Detect which cell encompasses the target text, then output its (x, y) center coordinate. 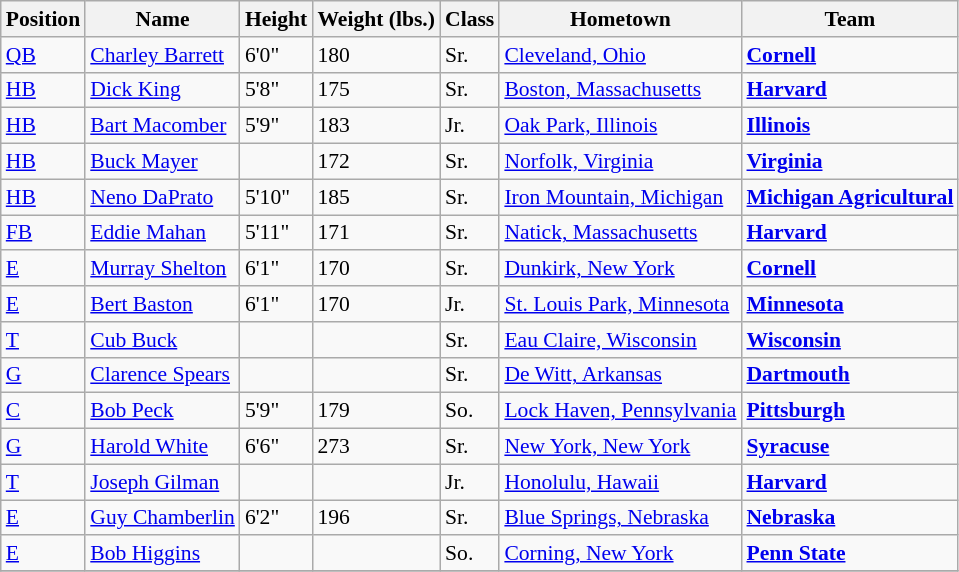
Height (276, 19)
Nebraska (850, 518)
196 (376, 518)
Virginia (850, 162)
De Witt, Arkansas (620, 375)
273 (376, 447)
Bert Baston (162, 304)
Natick, Massachusetts (620, 233)
FB (43, 233)
Dick King (162, 90)
Eau Claire, Wisconsin (620, 340)
Dartmouth (850, 375)
Boston, Massachusetts (620, 90)
Penn State (850, 554)
Joseph Gilman (162, 482)
Wisconsin (850, 340)
Team (850, 19)
Charley Barrett (162, 55)
5'10" (276, 197)
C (43, 411)
179 (376, 411)
175 (376, 90)
6'6" (276, 447)
180 (376, 55)
Iron Mountain, Michigan (620, 197)
Bob Higgins (162, 554)
5'8" (276, 90)
Pittsburgh (850, 411)
Cleveland, Ohio (620, 55)
Syracuse (850, 447)
Honolulu, Hawaii (620, 482)
Bart Macomber (162, 126)
Harold White (162, 447)
QB (43, 55)
Buck Mayer (162, 162)
Eddie Mahan (162, 233)
171 (376, 233)
Blue Springs, Nebraska (620, 518)
Norfolk, Virginia (620, 162)
Minnesota (850, 304)
Cub Buck (162, 340)
Position (43, 19)
172 (376, 162)
185 (376, 197)
New York, New York (620, 447)
5'11" (276, 233)
St. Louis Park, Minnesota (620, 304)
Lock Haven, Pennsylvania (620, 411)
183 (376, 126)
Guy Chamberlin (162, 518)
Murray Shelton (162, 269)
Neno DaPrato (162, 197)
Weight (lbs.) (376, 19)
Bob Peck (162, 411)
Hometown (620, 19)
6'2" (276, 518)
Class (470, 19)
6'0" (276, 55)
Michigan Agricultural (850, 197)
Clarence Spears (162, 375)
Illinois (850, 126)
Oak Park, Illinois (620, 126)
Name (162, 19)
Dunkirk, New York (620, 269)
Corning, New York (620, 554)
